Return the (x, y) coordinate for the center point of the cell that contains the specified text.  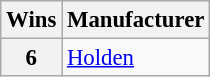
6 (32, 58)
Holden (136, 58)
Wins (32, 20)
Manufacturer (136, 20)
